Extract the (X, Y) coordinate from the center of the cell holding the provided text.  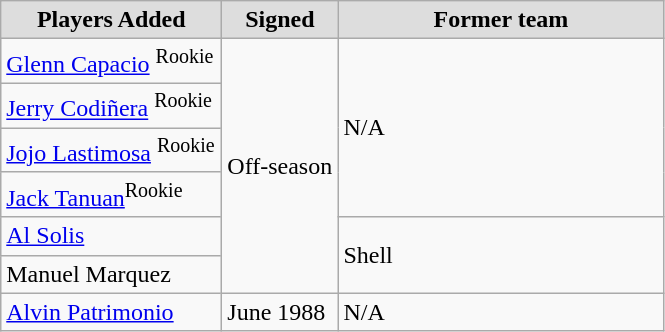
Signed (280, 20)
Alvin Patrimonio (112, 312)
Manuel Marquez (112, 274)
Jerry Codiñera Rookie (112, 106)
Glenn Capacio Rookie (112, 62)
Jojo Lastimosa Rookie (112, 150)
Al Solis (112, 236)
Players Added (112, 20)
Shell (501, 255)
Off-season (280, 166)
June 1988 (280, 312)
Former team (501, 20)
Jack TanuanRookie (112, 194)
